Search for the cell housing the specified text and yield its (X, Y) center coordinate. 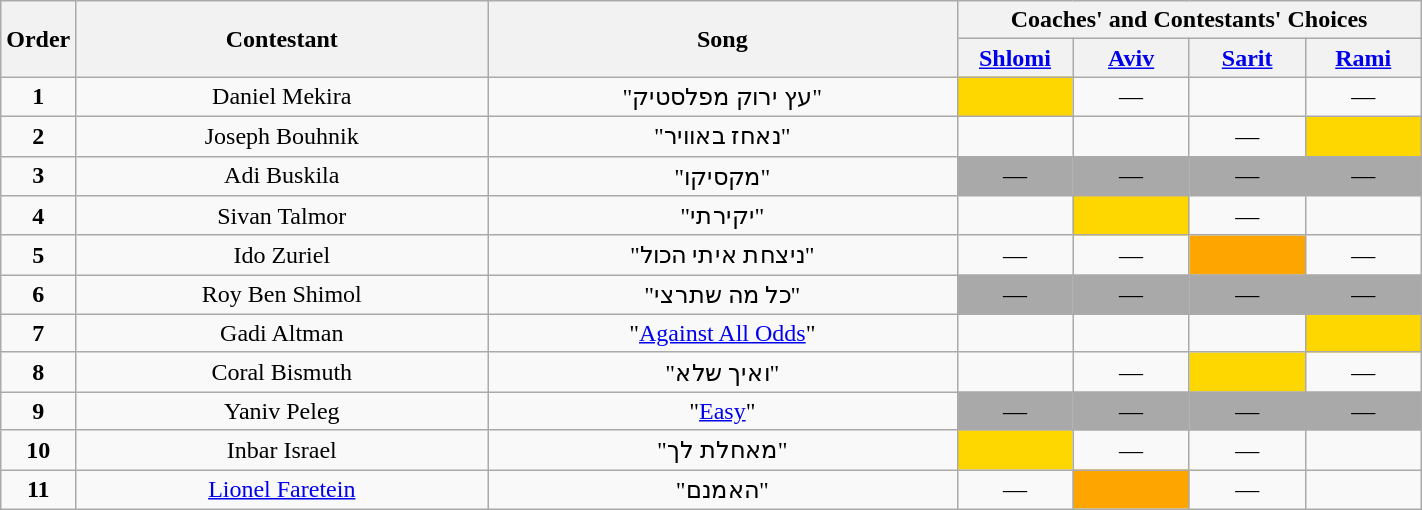
9 (38, 411)
2 (38, 136)
Inbar Israel (282, 450)
Ido Zuriel (282, 255)
8 (38, 372)
4 (38, 216)
"ניצחת איתי הכול" (722, 255)
Coaches' and Contestants' Choices (1189, 20)
Coral Bismuth (282, 372)
Song (722, 39)
Gadi Altman (282, 333)
Order (38, 39)
"Easy" (722, 411)
10 (38, 450)
Lionel Faretein (282, 490)
"כל מה שתרצי" (722, 295)
Roy Ben Shimol (282, 295)
Adi Buskila (282, 176)
Contestant (282, 39)
Daniel Mekira (282, 97)
"עץ ירוק מפלסטיק" (722, 97)
"האמנם" (722, 490)
5 (38, 255)
6 (38, 295)
"ואיך שלא" (722, 372)
"מאחלת לך" (722, 450)
3 (38, 176)
Rami (1363, 58)
Shlomi (1015, 58)
Sivan Talmor (282, 216)
Joseph Bouhnik (282, 136)
Yaniv Peleg (282, 411)
Aviv (1131, 58)
"מקסיקו" (722, 176)
1 (38, 97)
7 (38, 333)
"נאחז באוויר" (722, 136)
"יקירתי" (722, 216)
11 (38, 490)
Sarit (1247, 58)
"Against All Odds" (722, 333)
